Capture the cell that displays the provided text and extract its (X, Y) central coordinate. 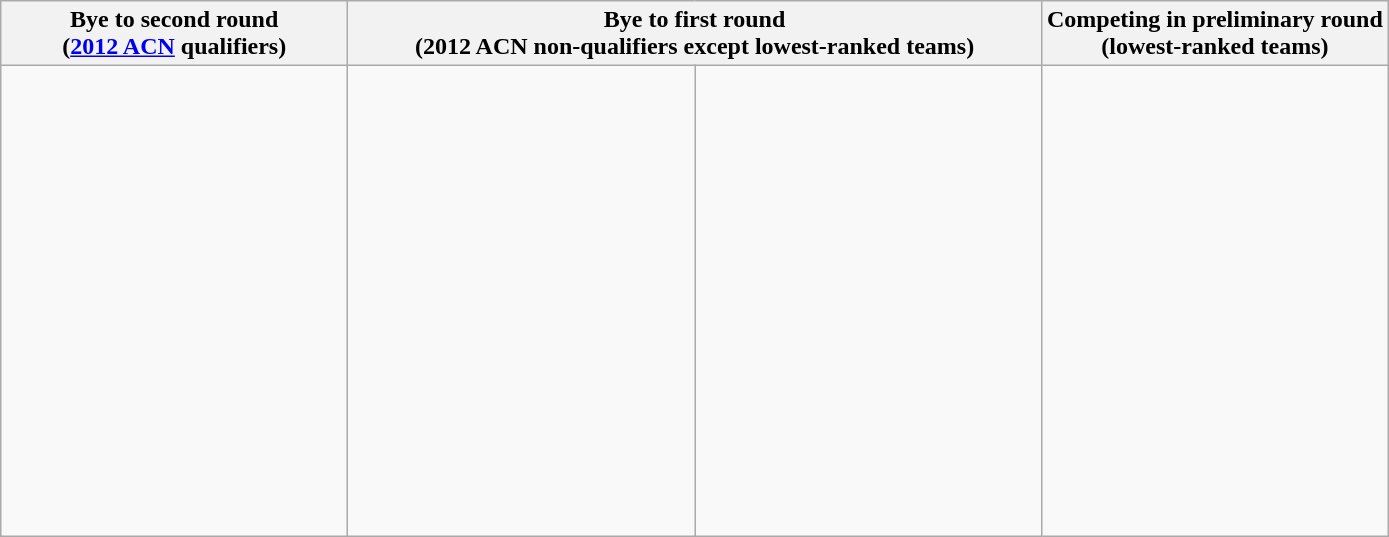
Bye to second round (2012 ACN qualifiers) (174, 34)
Competing in preliminary round (lowest-ranked teams) (1214, 34)
Bye to first round (2012 ACN non-qualifiers except lowest-ranked teams) (695, 34)
